Find where the given text appears and provide that cell's center as (X, Y) coordinate. 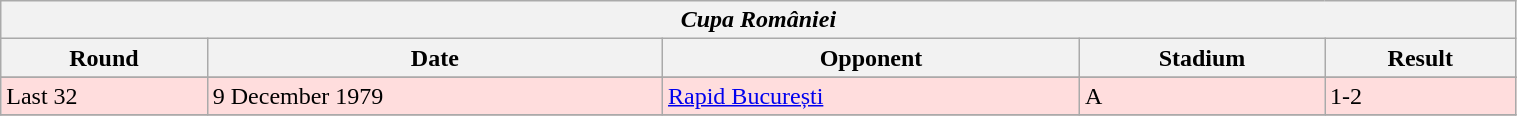
Cupa României (758, 20)
1-2 (1420, 96)
Rapid București (872, 96)
Last 32 (104, 96)
A (1202, 96)
Date (434, 58)
Stadium (1202, 58)
9 December 1979 (434, 96)
Result (1420, 58)
Round (104, 58)
Opponent (872, 58)
